Pinpoint the cell where the given text exists, returning its (x, y) midpoint coordinate. 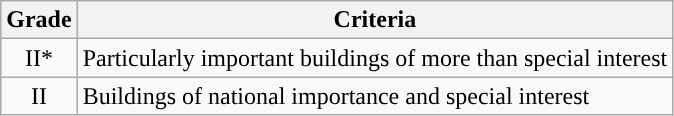
Particularly important buildings of more than special interest (375, 58)
Criteria (375, 20)
II (39, 96)
Buildings of national importance and special interest (375, 96)
Grade (39, 20)
II* (39, 58)
